Detect which cell encompasses the target text, then output its [X, Y] center coordinate. 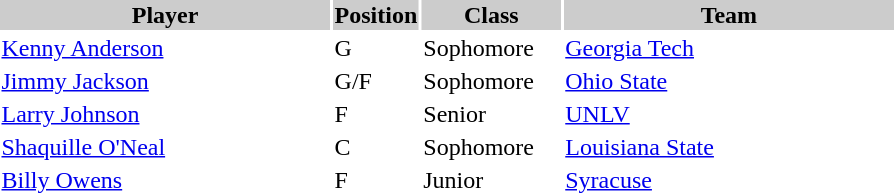
Louisiana State [729, 147]
Ohio State [729, 81]
Kenny Anderson [165, 48]
UNLV [729, 114]
Position [376, 15]
Class [492, 15]
Team [729, 15]
Player [165, 15]
Shaquille O'Neal [165, 147]
Senior [492, 114]
Jimmy Jackson [165, 81]
F [376, 114]
G [376, 48]
C [376, 147]
G/F [376, 81]
Georgia Tech [729, 48]
Larry Johnson [165, 114]
